Search for the cell housing the specified text and yield its [X, Y] center coordinate. 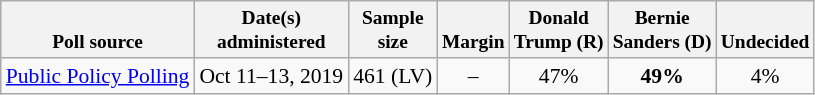
Undecided [765, 30]
DonaldTrump (R) [558, 30]
Samplesize [392, 30]
– [473, 76]
Date(s)administered [271, 30]
Poll source [98, 30]
47% [558, 76]
BernieSanders (D) [662, 30]
Oct 11–13, 2019 [271, 76]
49% [662, 76]
461 (LV) [392, 76]
Margin [473, 30]
Public Policy Polling [98, 76]
4% [765, 76]
